Output the [X, Y] coordinate of the center of the cell containing the given text.  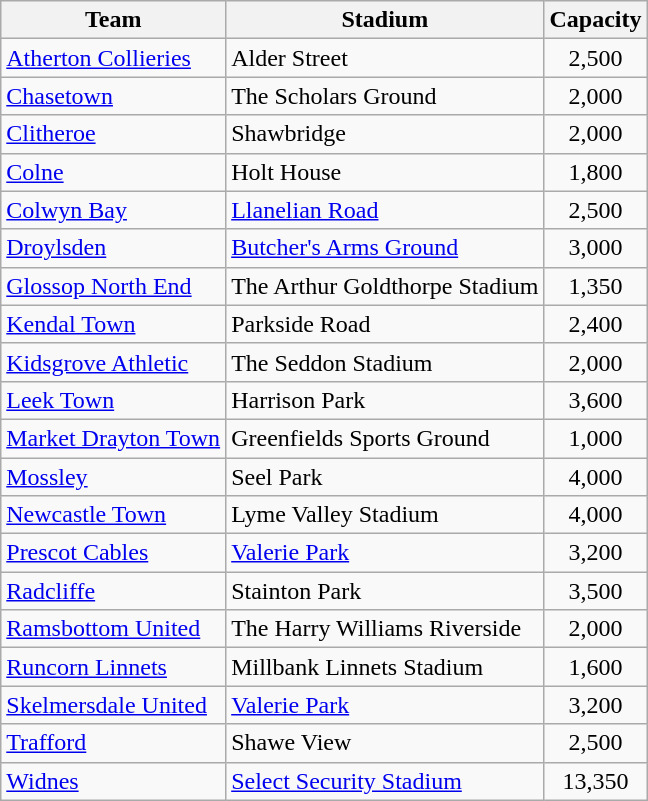
Butcher's Arms Ground [385, 248]
Llanelian Road [385, 210]
Holt House [385, 172]
Skelmersdale United [114, 705]
Leek Town [114, 400]
Atherton Collieries [114, 58]
Stadium [385, 20]
Radcliffe [114, 591]
1,600 [596, 667]
Shawe View [385, 743]
3,000 [596, 248]
The Scholars Ground [385, 96]
Chasetown [114, 96]
3,600 [596, 400]
1,000 [596, 438]
Greenfields Sports Ground [385, 438]
2,400 [596, 324]
Mossley [114, 477]
Harrison Park [385, 400]
Stainton Park [385, 591]
Trafford [114, 743]
The Seddon Stadium [385, 362]
Lyme Valley Stadium [385, 515]
Parkside Road [385, 324]
1,350 [596, 286]
Glossop North End [114, 286]
Ramsbottom United [114, 629]
The Harry Williams Riverside [385, 629]
13,350 [596, 781]
Capacity [596, 20]
Kidsgrove Athletic [114, 362]
Clitheroe [114, 134]
3,500 [596, 591]
Shawbridge [385, 134]
Droylsden [114, 248]
Prescot Cables [114, 553]
Widnes [114, 781]
Millbank Linnets Stadium [385, 667]
Team [114, 20]
Select Security Stadium [385, 781]
The Arthur Goldthorpe Stadium [385, 286]
Newcastle Town [114, 515]
Seel Park [385, 477]
1,800 [596, 172]
Market Drayton Town [114, 438]
Colwyn Bay [114, 210]
Alder Street [385, 58]
Colne [114, 172]
Runcorn Linnets [114, 667]
Kendal Town [114, 324]
